Detect which cell encompasses the target text, then output its (X, Y) center coordinate. 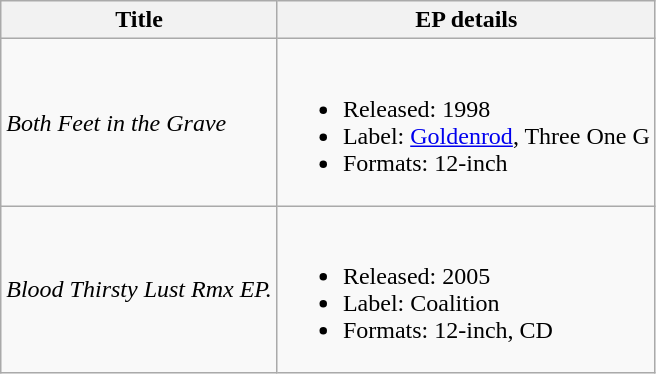
EP details (466, 20)
Released: 2005Label: CoalitionFormats: 12-inch, CD (466, 290)
Blood Thirsty Lust Rmx EP. (140, 290)
Title (140, 20)
Both Feet in the Grave (140, 122)
Released: 1998Label: Goldenrod, Three One GFormats: 12-inch (466, 122)
